Capture the cell that displays the provided text and extract its [x, y] central coordinate. 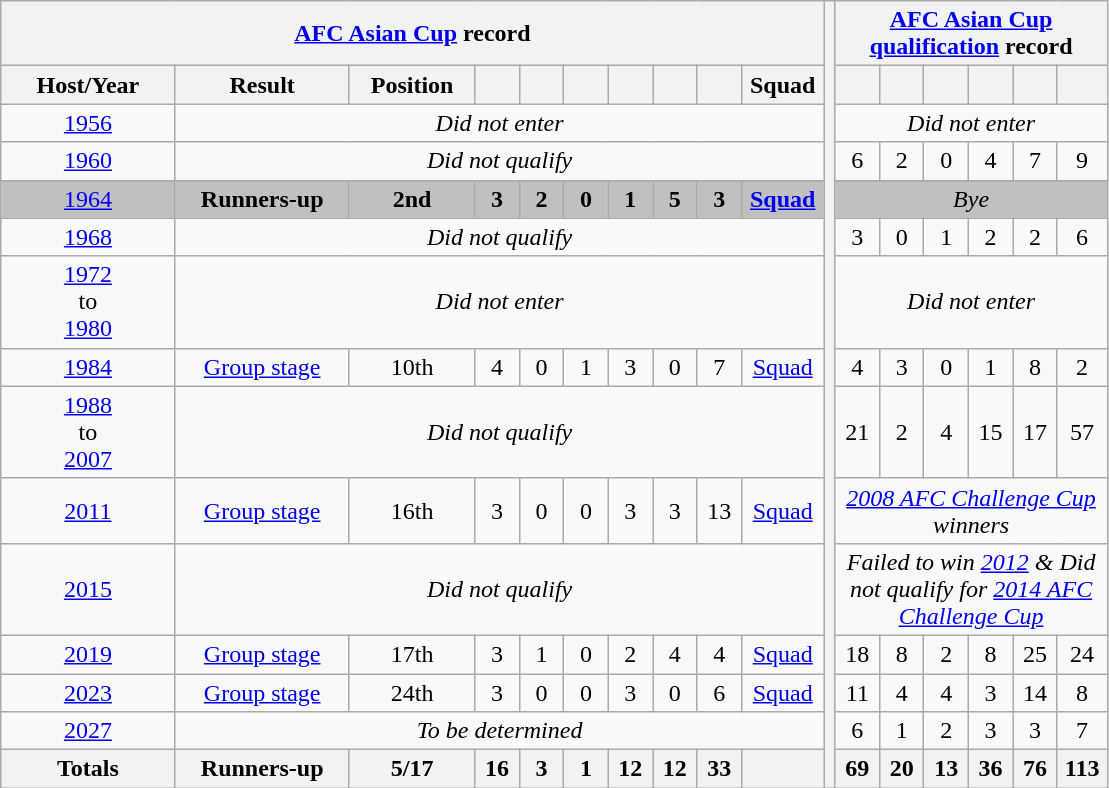
Result [262, 85]
Totals [88, 769]
Position [412, 85]
2027 [88, 731]
21 [857, 432]
113 [1082, 769]
11 [857, 693]
To be determined [500, 731]
16th [412, 510]
1960 [88, 161]
1956 [88, 123]
57 [1082, 432]
2011 [88, 510]
24th [412, 693]
Host/Year [88, 85]
17 [1035, 432]
16 [497, 769]
24 [1082, 654]
10th [412, 367]
9 [1082, 161]
AFC Asian Cup record [412, 34]
2023 [88, 693]
2019 [88, 654]
69 [857, 769]
5 [675, 199]
2015 [88, 589]
18 [857, 654]
Failed to win 2012 & Did not qualify for 2014 AFC Challenge Cup [971, 589]
5/17 [412, 769]
2nd [412, 199]
1984 [88, 367]
AFC Asian Cup qualification record [971, 34]
36 [990, 769]
33 [719, 769]
15 [990, 432]
76 [1035, 769]
1964 [88, 199]
20 [902, 769]
14 [1035, 693]
2008 AFC Challenge Cup winners [971, 510]
1972to 1980 [88, 302]
17th [412, 654]
1988to 2007 [88, 432]
1968 [88, 237]
25 [1035, 654]
Bye [971, 199]
